Determine the (x, y) coordinate at the center of the cell enclosing the given text.  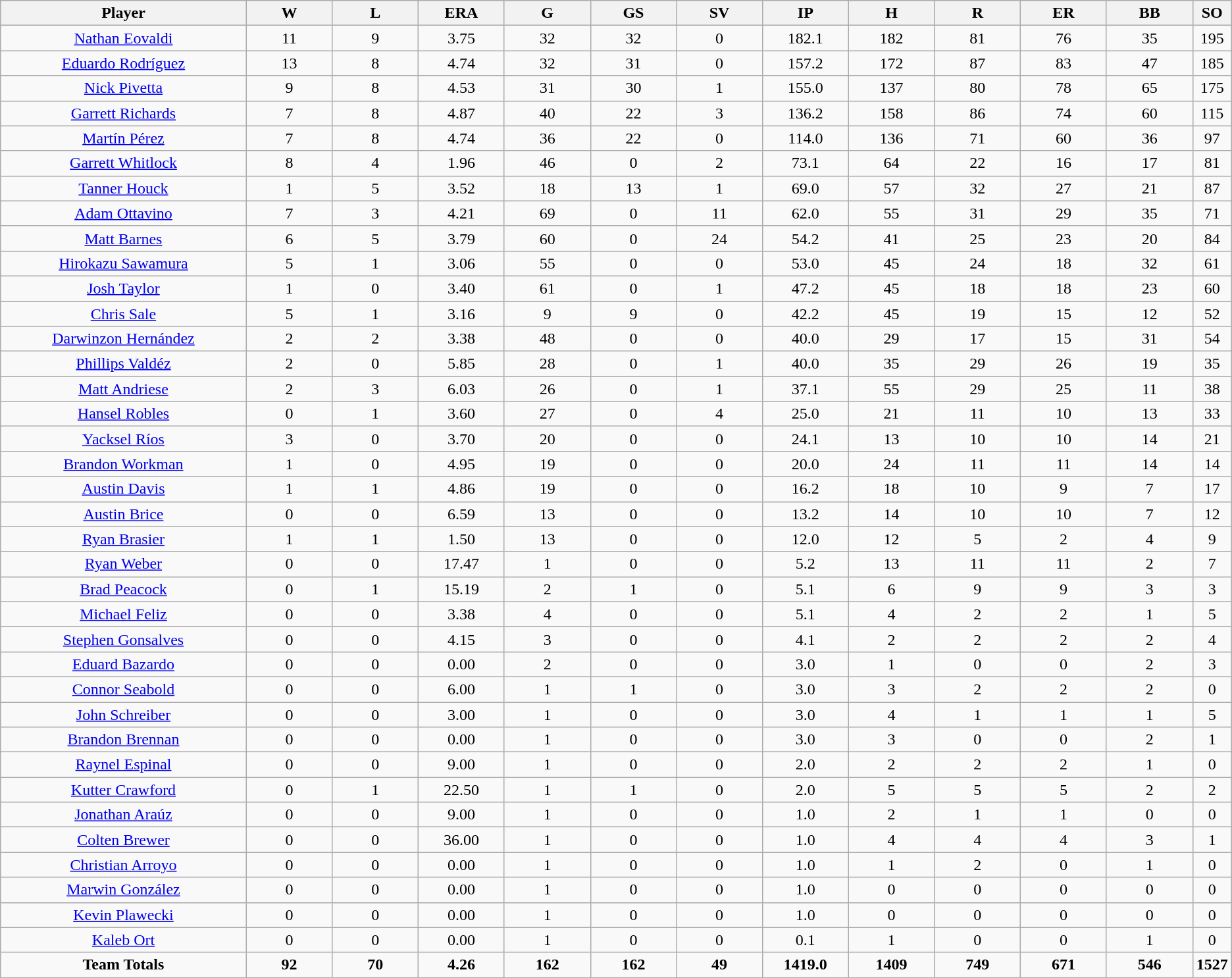
70 (375, 965)
Phillips Valdéz (124, 364)
40 (548, 113)
42.2 (806, 314)
65 (1149, 88)
1527 (1212, 965)
5.85 (462, 364)
3.00 (462, 714)
38 (1212, 389)
136 (891, 138)
136.2 (806, 113)
3.60 (462, 414)
17.47 (462, 564)
Ryan Brasier (124, 539)
Michael Feliz (124, 614)
H (891, 13)
Austin Brice (124, 514)
64 (891, 163)
Nathan Eovaldi (124, 38)
172 (891, 63)
1.50 (462, 539)
54.2 (806, 238)
69 (548, 213)
Jonathan Araúz (124, 815)
IP (806, 13)
Tanner Houck (124, 188)
185 (1212, 63)
13.2 (806, 514)
Eduardo Rodríguez (124, 63)
Ryan Weber (124, 564)
195 (1212, 38)
3.70 (462, 439)
41 (891, 238)
4.15 (462, 639)
78 (1064, 88)
SO (1212, 13)
Chris Sale (124, 314)
137 (891, 88)
Martín Pérez (124, 138)
Raynel Espinal (124, 765)
W (290, 13)
86 (978, 113)
0.1 (806, 940)
6.03 (462, 389)
1.96 (462, 163)
ER (1064, 13)
546 (1149, 965)
36.00 (462, 840)
ERA (462, 13)
74 (1064, 113)
20.0 (806, 464)
Garrett Richards (124, 113)
15.19 (462, 589)
97 (1212, 138)
4.86 (462, 489)
83 (1064, 63)
6.59 (462, 514)
3.06 (462, 263)
Matt Barnes (124, 238)
6.00 (462, 689)
Stephen Gonsalves (124, 639)
Garrett Whitlock (124, 163)
Kevin Plawecki (124, 915)
Hansel Robles (124, 414)
John Schreiber (124, 714)
52 (1212, 314)
24.1 (806, 439)
Brandon Brennan (124, 740)
73.1 (806, 163)
Team Totals (124, 965)
28 (548, 364)
76 (1064, 38)
155.0 (806, 88)
Eduard Bazardo (124, 664)
1409 (891, 965)
33 (1212, 414)
Nick Pivetta (124, 88)
22.50 (462, 790)
Yacksel Ríos (124, 439)
47 (1149, 63)
30 (633, 88)
Adam Ottavino (124, 213)
Darwinzon Hernández (124, 339)
Brad Peacock (124, 589)
Player (124, 13)
671 (1064, 965)
SV (720, 13)
53.0 (806, 263)
46 (548, 163)
Connor Seabold (124, 689)
Josh Taylor (124, 288)
Brandon Workman (124, 464)
3.16 (462, 314)
Hirokazu Sawamura (124, 263)
L (375, 13)
4.95 (462, 464)
3.40 (462, 288)
69.0 (806, 188)
Matt Andriese (124, 389)
4.1 (806, 639)
157.2 (806, 63)
R (978, 13)
47.2 (806, 288)
49 (720, 965)
1419.0 (806, 965)
16 (1064, 163)
54 (1212, 339)
Austin Davis (124, 489)
5.2 (806, 564)
G (548, 13)
25.0 (806, 414)
80 (978, 88)
62.0 (806, 213)
GS (633, 13)
4.53 (462, 88)
3.75 (462, 38)
57 (891, 188)
158 (891, 113)
749 (978, 965)
4.87 (462, 113)
182 (891, 38)
114.0 (806, 138)
92 (290, 965)
12.0 (806, 539)
4.21 (462, 213)
Christian Arroyo (124, 865)
Kutter Crawford (124, 790)
Colten Brewer (124, 840)
182.1 (806, 38)
84 (1212, 238)
4.26 (462, 965)
175 (1212, 88)
3.52 (462, 188)
115 (1212, 113)
BB (1149, 13)
37.1 (806, 389)
48 (548, 339)
Kaleb Ort (124, 940)
Marwin González (124, 890)
16.2 (806, 489)
3.79 (462, 238)
